Return the [x, y] coordinate for the center point of the cell that contains the specified text.  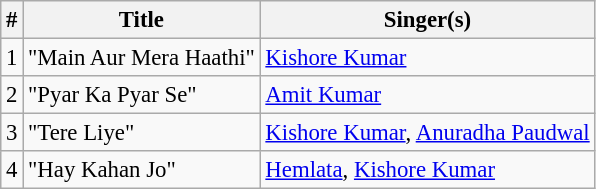
Amit Kumar [428, 95]
Singer(s) [428, 20]
"Tere Liye" [142, 133]
"Pyar Ka Pyar Se" [142, 95]
Kishore Kumar [428, 58]
# [12, 20]
Title [142, 20]
1 [12, 58]
2 [12, 95]
Kishore Kumar, Anuradha Paudwal [428, 133]
"Hay Kahan Jo" [142, 170]
"Main Aur Mera Haathi" [142, 58]
3 [12, 133]
4 [12, 170]
Hemlata, Kishore Kumar [428, 170]
